Return the (X, Y) coordinate for the center point of the cell that contains the specified text.  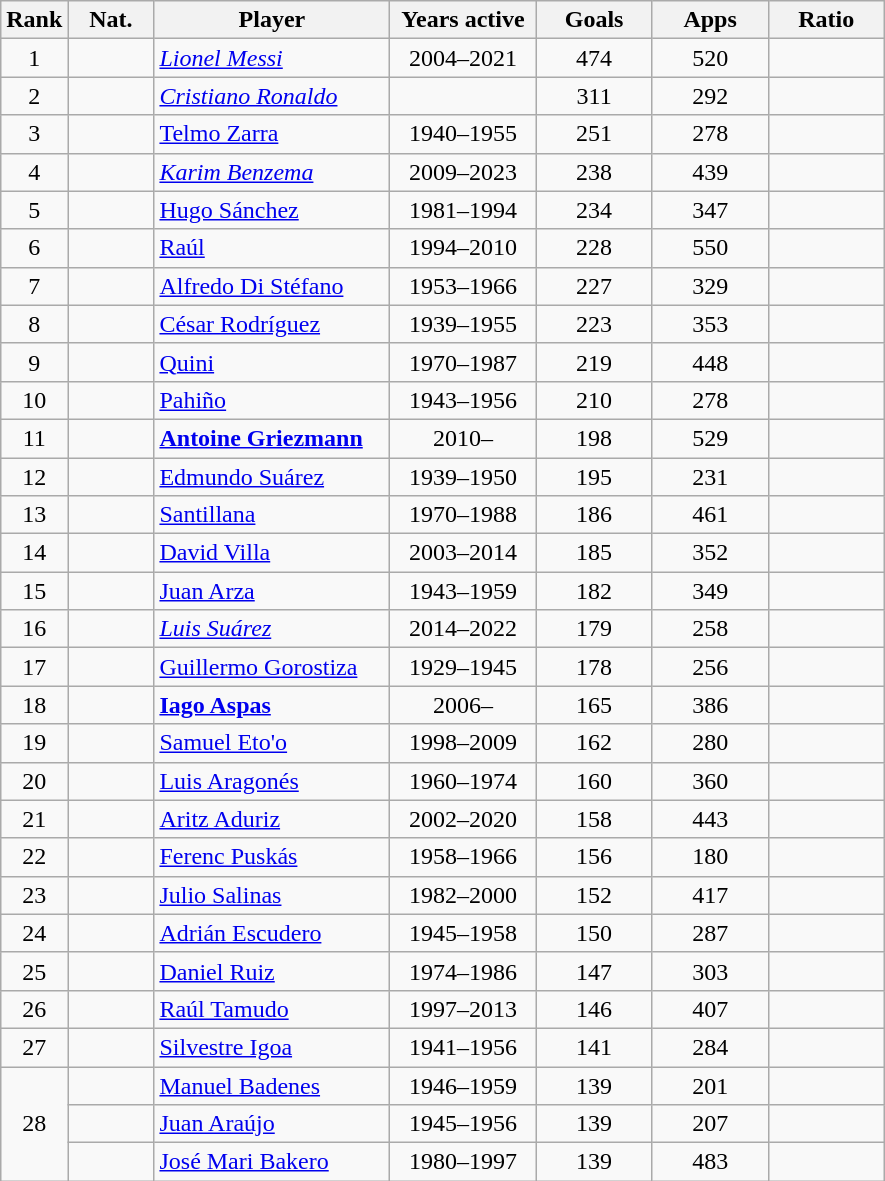
15 (34, 591)
1939–1950 (463, 477)
329 (710, 286)
227 (594, 286)
146 (594, 1009)
16 (34, 629)
6 (34, 248)
1994–2010 (463, 248)
22 (34, 857)
292 (710, 96)
234 (594, 210)
Years active (463, 20)
11 (34, 438)
2002–2020 (463, 819)
12 (34, 477)
4 (34, 172)
27 (34, 1047)
Daniel Ruiz (272, 971)
158 (594, 819)
1946–1959 (463, 1085)
2010– (463, 438)
448 (710, 362)
311 (594, 96)
1970–1987 (463, 362)
1945–1958 (463, 933)
Luis Suárez (272, 629)
Nat. (111, 20)
1974–1986 (463, 971)
2014–2022 (463, 629)
2003–2014 (463, 553)
284 (710, 1047)
1960–1974 (463, 781)
1970–1988 (463, 515)
201 (710, 1085)
1998–2009 (463, 743)
1 (34, 58)
1958–1966 (463, 857)
Edmundo Suárez (272, 477)
2009–2023 (463, 172)
Silvestre Igoa (272, 1047)
César Rodríguez (272, 324)
182 (594, 591)
18 (34, 705)
483 (710, 1162)
1939–1955 (463, 324)
223 (594, 324)
303 (710, 971)
Raúl (272, 248)
352 (710, 553)
Lionel Messi (272, 58)
152 (594, 895)
Rank (34, 20)
Pahiño (272, 400)
529 (710, 438)
Quini (272, 362)
Alfredo Di Stéfano (272, 286)
Adrián Escudero (272, 933)
13 (34, 515)
Hugo Sánchez (272, 210)
347 (710, 210)
5 (34, 210)
3 (34, 134)
474 (594, 58)
195 (594, 477)
258 (710, 629)
207 (710, 1124)
186 (594, 515)
550 (710, 248)
231 (710, 477)
407 (710, 1009)
1953–1966 (463, 286)
147 (594, 971)
1929–1945 (463, 667)
280 (710, 743)
1980–1997 (463, 1162)
Luis Aragonés (272, 781)
256 (710, 667)
1943–1959 (463, 591)
Santillana (272, 515)
Juan Arza (272, 591)
2 (34, 96)
461 (710, 515)
Julio Salinas (272, 895)
Cristiano Ronaldo (272, 96)
Juan Araújo (272, 1124)
19 (34, 743)
349 (710, 591)
179 (594, 629)
1981–1994 (463, 210)
2006– (463, 705)
165 (594, 705)
1943–1956 (463, 400)
287 (710, 933)
Goals (594, 20)
Karim Benzema (272, 172)
180 (710, 857)
Apps (710, 20)
Ratio (826, 20)
7 (34, 286)
23 (34, 895)
520 (710, 58)
1940–1955 (463, 134)
439 (710, 172)
24 (34, 933)
178 (594, 667)
9 (34, 362)
228 (594, 248)
Raúl Tamudo (272, 1009)
150 (594, 933)
162 (594, 743)
Samuel Eto'o (272, 743)
251 (594, 134)
2004–2021 (463, 58)
443 (710, 819)
8 (34, 324)
26 (34, 1009)
Player (272, 20)
210 (594, 400)
David Villa (272, 553)
Manuel Badenes (272, 1085)
417 (710, 895)
1997–2013 (463, 1009)
21 (34, 819)
25 (34, 971)
Aritz Aduriz (272, 819)
1941–1956 (463, 1047)
353 (710, 324)
141 (594, 1047)
Guillermo Gorostiza (272, 667)
Telmo Zarra (272, 134)
1945–1956 (463, 1124)
198 (594, 438)
386 (710, 705)
Ferenc Puskás (272, 857)
Iago Aspas (272, 705)
20 (34, 781)
José Mari Bakero (272, 1162)
156 (594, 857)
10 (34, 400)
185 (594, 553)
238 (594, 172)
17 (34, 667)
28 (34, 1123)
1982–2000 (463, 895)
160 (594, 781)
219 (594, 362)
14 (34, 553)
Antoine Griezmann (272, 438)
360 (710, 781)
